Return [x, y] of the center of cell containing provided text 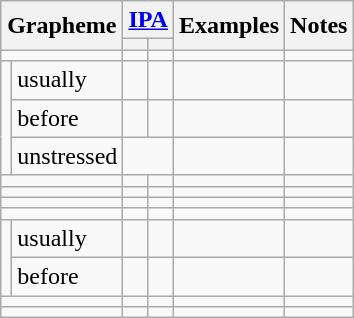
Notes [319, 26]
Grapheme [62, 26]
Examples [228, 26]
IPA [148, 20]
unstressed [68, 156]
